Pinpoint the cell where the given text exists, returning its [X, Y] midpoint coordinate. 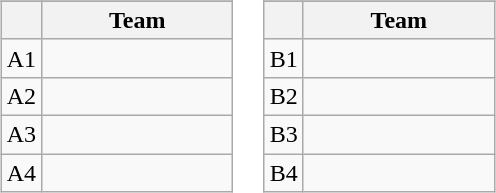
B3 [284, 134]
B2 [284, 96]
A2 [21, 96]
B4 [284, 173]
A1 [21, 58]
A3 [21, 134]
B1 [284, 58]
A4 [21, 173]
